Detect which cell encompasses the target text, then output its [x, y] center coordinate. 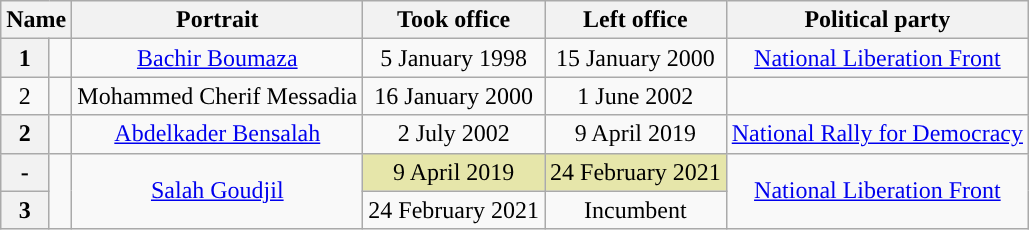
- [25, 172]
Bachir Boumaza [218, 58]
Political party [877, 20]
1 June 2002 [635, 96]
16 January 2000 [454, 96]
Left office [635, 20]
15 January 2000 [635, 58]
Salah Goudjil [218, 191]
Abdelkader Bensalah [218, 134]
2 July 2002 [454, 134]
Portrait [218, 20]
Incumbent [635, 210]
3 [25, 210]
Took office [454, 20]
National Rally for Democracy [877, 134]
1 [25, 58]
Mohammed Cherif Messadia [218, 96]
Name [36, 20]
5 January 1998 [454, 58]
